Extract the (x, y) coordinate from the center of the cell holding the provided text.  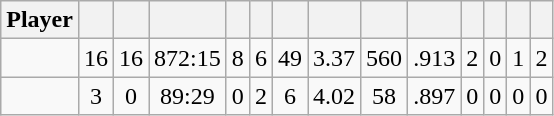
560 (384, 58)
Player (40, 20)
4.02 (334, 96)
.897 (434, 96)
3.37 (334, 58)
1 (518, 58)
.913 (434, 58)
3 (96, 96)
89:29 (188, 96)
58 (384, 96)
872:15 (188, 58)
49 (290, 58)
8 (238, 58)
